From the cell containing the given text, extract its center point as (X, Y) coordinate. 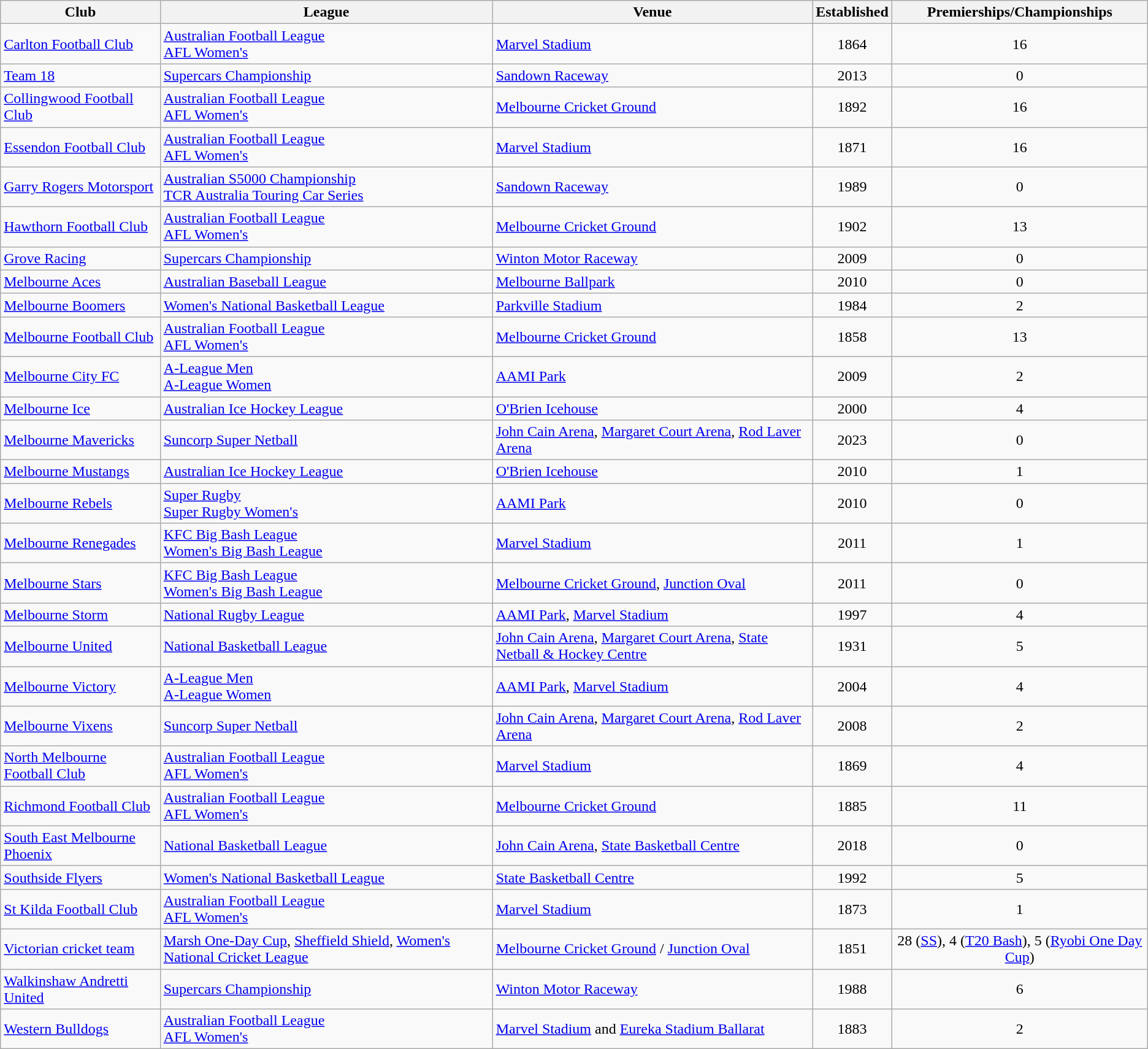
2013 (852, 75)
1871 (852, 147)
Melbourne Boomers (80, 305)
2023 (852, 440)
11 (1019, 806)
Australian Baseball League (326, 282)
1869 (852, 766)
Melbourne Rebels (80, 503)
Super RugbySuper Rugby Women's (326, 503)
Venue (652, 12)
Collingwood Football Club (80, 107)
1883 (852, 1029)
1873 (852, 909)
1858 (852, 336)
South East Melbourne Phoenix (80, 845)
Established (852, 12)
Carlton Football Club (80, 44)
Club (80, 12)
Melbourne Cricket Ground / Junction Oval (652, 948)
Grove Racing (80, 258)
John Cain Arena, Margaret Court Arena, State Netball & Hockey Centre (652, 647)
1992 (852, 877)
St Kilda Football Club (80, 909)
Team 18 (80, 75)
John Cain Arena, State Basketball Centre (652, 845)
Melbourne Victory (80, 686)
Melbourne Mavericks (80, 440)
National Rugby League (326, 615)
State Basketball Centre (652, 877)
1931 (852, 647)
Melbourne Ice (80, 408)
Hawthorn Football Club (80, 227)
1892 (852, 107)
Melbourne Cricket Ground, Junction Oval (652, 583)
Melbourne Renegades (80, 544)
1989 (852, 186)
Melbourne Aces (80, 282)
Garry Rogers Motorsport (80, 186)
Australian S5000 ChampionshipTCR Australia Touring Car Series (326, 186)
Marvel Stadium and Eureka Stadium Ballarat (652, 1029)
Melbourne Storm (80, 615)
Parkville Stadium (652, 305)
Western Bulldogs (80, 1029)
Premierships/Championships (1019, 12)
North Melbourne Football Club (80, 766)
6 (1019, 989)
Richmond Football Club (80, 806)
1988 (852, 989)
2004 (852, 686)
Southside Flyers (80, 877)
2000 (852, 408)
Essendon Football Club (80, 147)
Melbourne Vixens (80, 726)
1885 (852, 806)
Melbourne City FC (80, 377)
1902 (852, 227)
Melbourne Football Club (80, 336)
Walkinshaw Andretti United (80, 989)
Melbourne United (80, 647)
2008 (852, 726)
Victorian cricket team (80, 948)
Marsh One-Day Cup, Sheffield Shield, Women's National Cricket League (326, 948)
28 (SS), 4 (T20 Bash), 5 (Ryobi One Day Cup) (1019, 948)
Melbourne Ballpark (652, 282)
2018 (852, 845)
League (326, 12)
Melbourne Mustangs (80, 472)
1851 (852, 948)
Melbourne Stars (80, 583)
1997 (852, 615)
1984 (852, 305)
1864 (852, 44)
